Locate the cell with the specified text and output its [x, y] center coordinate. 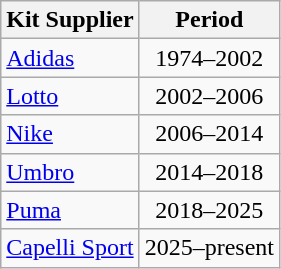
1974–2002 [209, 58]
Umbro [70, 172]
Adidas [70, 58]
Lotto [70, 96]
2006–2014 [209, 134]
Period [209, 20]
Nike [70, 134]
2002–2006 [209, 96]
Capelli Sport [70, 248]
2014–2018 [209, 172]
Puma [70, 210]
2025–present [209, 248]
Kit Supplier [70, 20]
2018–2025 [209, 210]
